For the text-containing cell, return its midpoint in (X, Y) coordinate format. 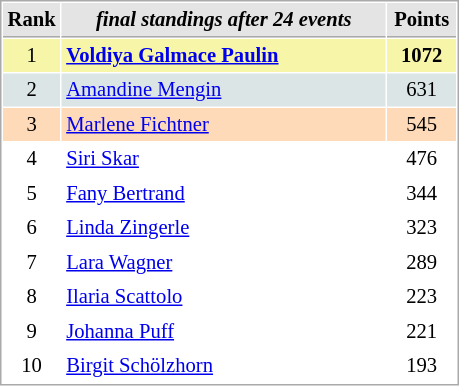
476 (422, 158)
Rank (32, 20)
545 (422, 124)
3 (32, 124)
223 (422, 296)
Points (422, 20)
Voldiya Galmace Paulin (224, 56)
Birgit Schölzhorn (224, 366)
final standings after 24 events (224, 20)
221 (422, 332)
Marlene Fichtner (224, 124)
Linda Zingerle (224, 228)
323 (422, 228)
Ilaria Scattolo (224, 296)
1 (32, 56)
Siri Skar (224, 158)
8 (32, 296)
10 (32, 366)
9 (32, 332)
344 (422, 194)
4 (32, 158)
7 (32, 262)
289 (422, 262)
2 (32, 90)
631 (422, 90)
Amandine Mengin (224, 90)
193 (422, 366)
Lara Wagner (224, 262)
Fany Bertrand (224, 194)
6 (32, 228)
5 (32, 194)
Johanna Puff (224, 332)
1072 (422, 56)
